Pinpoint the cell where the given text exists, returning its [x, y] midpoint coordinate. 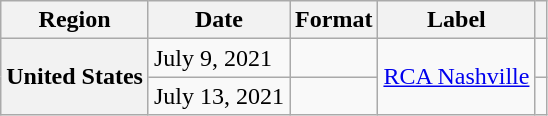
Format [334, 20]
July 13, 2021 [218, 96]
Label [456, 20]
Date [218, 20]
United States [75, 77]
Region [75, 20]
July 9, 2021 [218, 58]
RCA Nashville [456, 77]
